Pinpoint the cell where the given text exists, returning its (X, Y) midpoint coordinate. 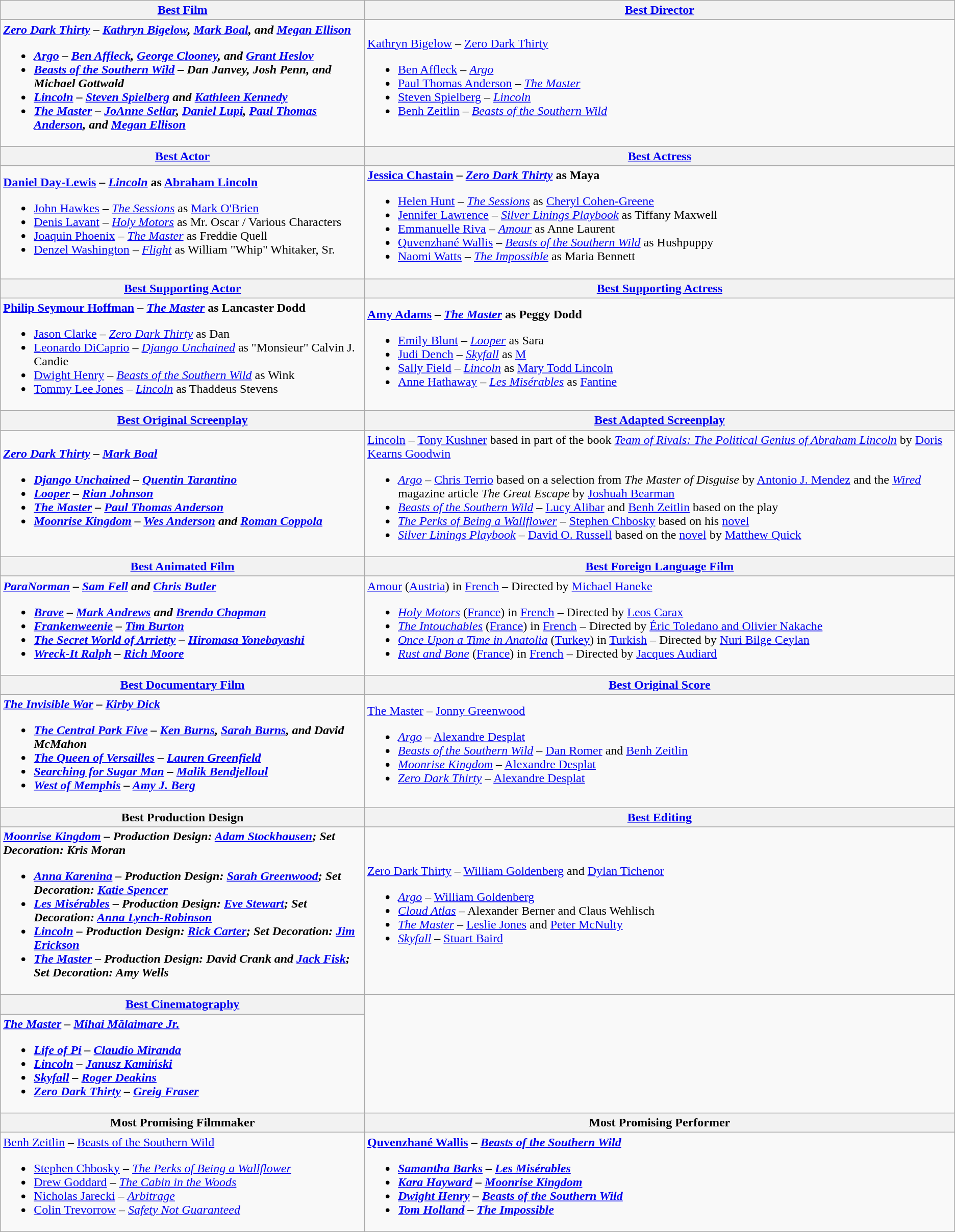
Best Film (183, 10)
Best Cinematography (183, 1004)
Best Adapted Screenplay (659, 420)
Best Production Design (183, 817)
Best Supporting Actress (659, 288)
Best Documentary Film (183, 685)
Best Director (659, 10)
Best Supporting Actor (183, 288)
Best Animated Film (183, 566)
The Master – Mihai Mălaimare Jr.Life of Pi – Claudio MirandaLincoln – Janusz KamińskiSkyfall – Roger DeakinsZero Dark Thirty – Greig Fraser (183, 1064)
Most Promising Filmmaker (183, 1123)
Best Editing (659, 817)
Best Foreign Language Film (659, 566)
Best Actress (659, 156)
Best Original Screenplay (183, 420)
Most Promising Performer (659, 1123)
Best Actor (183, 156)
Best Original Score (659, 685)
